Locate the cell with the specified text and output its (x, y) center coordinate. 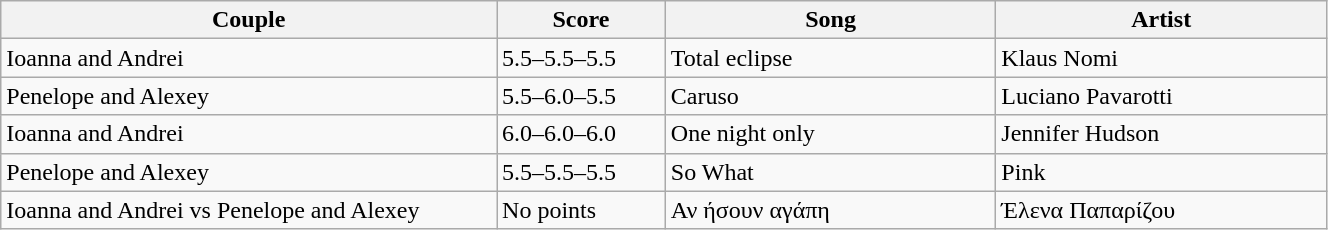
Jennifer Hudson (1162, 134)
Score (582, 20)
No points (582, 210)
Total eclipse (830, 58)
Ioanna and Andrei vs Penelope and Alexey (249, 210)
So What (830, 172)
Caruso (830, 96)
Artist (1162, 20)
Pink (1162, 172)
Luciano Pavarotti (1162, 96)
One night only (830, 134)
Couple (249, 20)
5.5–6.0–5.5 (582, 96)
Klaus Nomi (1162, 58)
Song (830, 20)
Έλενα Παπαρίζου (1162, 210)
Αν ήσουν αγάπη (830, 210)
6.0–6.0–6.0 (582, 134)
